Detect which cell encompasses the target text, then output its [x, y] center coordinate. 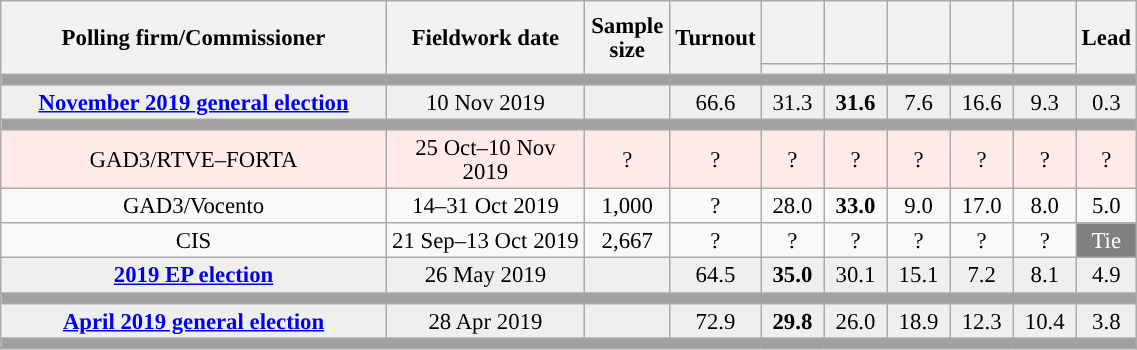
12.3 [982, 320]
Turnout [716, 38]
2019 EP election [194, 276]
26 May 2019 [485, 276]
November 2019 general election [194, 102]
17.0 [982, 206]
7.2 [982, 276]
10 Nov 2019 [485, 102]
30.1 [856, 276]
8.1 [1044, 276]
28 Apr 2019 [485, 320]
Sample size [627, 38]
1,000 [627, 206]
26.0 [856, 320]
18.9 [918, 320]
CIS [194, 242]
Lead [1106, 38]
GAD3/Vocento [194, 206]
Tie [1106, 242]
14–31 Oct 2019 [485, 206]
0.3 [1106, 102]
15.1 [918, 276]
33.0 [856, 206]
Fieldwork date [485, 38]
4.9 [1106, 276]
16.6 [982, 102]
Polling firm/Commissioner [194, 38]
April 2019 general election [194, 320]
3.8 [1106, 320]
7.6 [918, 102]
66.6 [716, 102]
72.9 [716, 320]
2,667 [627, 242]
9.0 [918, 206]
31.6 [856, 102]
8.0 [1044, 206]
21 Sep–13 Oct 2019 [485, 242]
GAD3/RTVE–FORTA [194, 160]
9.3 [1044, 102]
28.0 [792, 206]
31.3 [792, 102]
29.8 [792, 320]
25 Oct–10 Nov 2019 [485, 160]
64.5 [716, 276]
10.4 [1044, 320]
5.0 [1106, 206]
35.0 [792, 276]
